Determine the [x, y] coordinate at the center of the cell enclosing the given text.  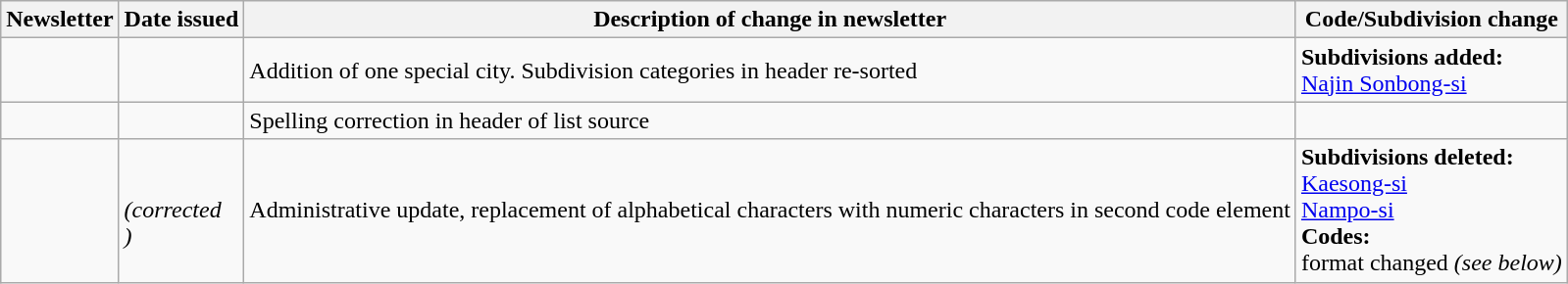
Addition of one special city. Subdivision categories in header re-sorted [771, 71]
Code/Subdivision change [1432, 20]
Administrative update, replacement of alphabetical characters with numeric characters in second code element [771, 211]
Newsletter [60, 20]
Spelling correction in header of list source [771, 120]
Subdivisions deleted: Kaesong-si Nampo-si Codes: format changed (see below) [1432, 211]
(corrected ) [181, 211]
Description of change in newsletter [771, 20]
Subdivisions added: Najin Sonbong-si [1432, 71]
Date issued [181, 20]
